Find where the given text appears and provide that cell's center as [X, Y] coordinate. 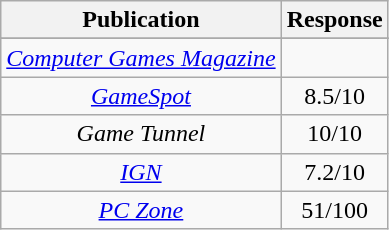
Computer Games Magazine [141, 58]
Game Tunnel [141, 134]
PC Zone [141, 210]
10/10 [334, 134]
Response [334, 20]
8.5/10 [334, 96]
7.2/10 [334, 172]
51/100 [334, 210]
GameSpot [141, 96]
Publication [141, 20]
IGN [141, 172]
